Capture the cell that displays the provided text and extract its [x, y] central coordinate. 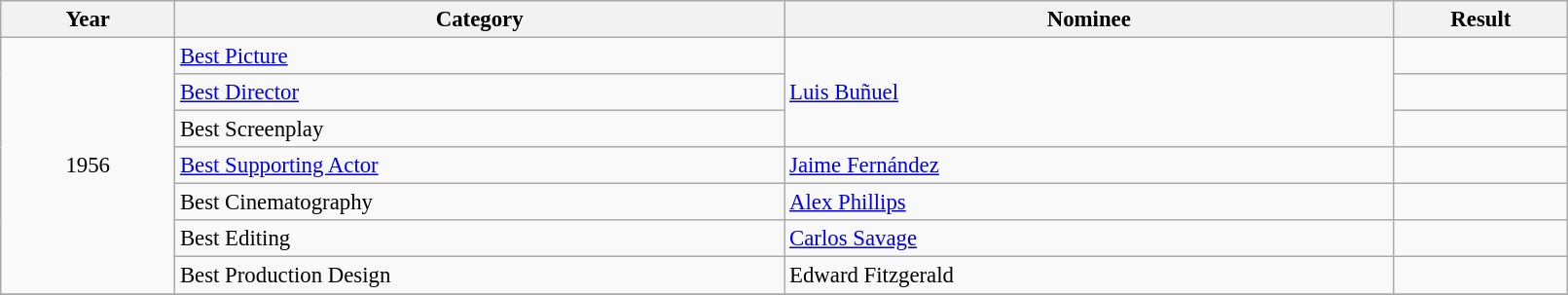
Best Production Design [480, 276]
Luis Buñuel [1089, 93]
Best Director [480, 92]
Best Supporting Actor [480, 166]
Best Picture [480, 56]
Category [480, 19]
Best Cinematography [480, 203]
Nominee [1089, 19]
Jaime Fernández [1089, 166]
Best Screenplay [480, 129]
1956 [88, 166]
Year [88, 19]
Carlos Savage [1089, 239]
Best Editing [480, 239]
Alex Phillips [1089, 203]
Edward Fitzgerald [1089, 276]
Result [1481, 19]
